Extract the (x, y) coordinate from the center of the cell holding the provided text.  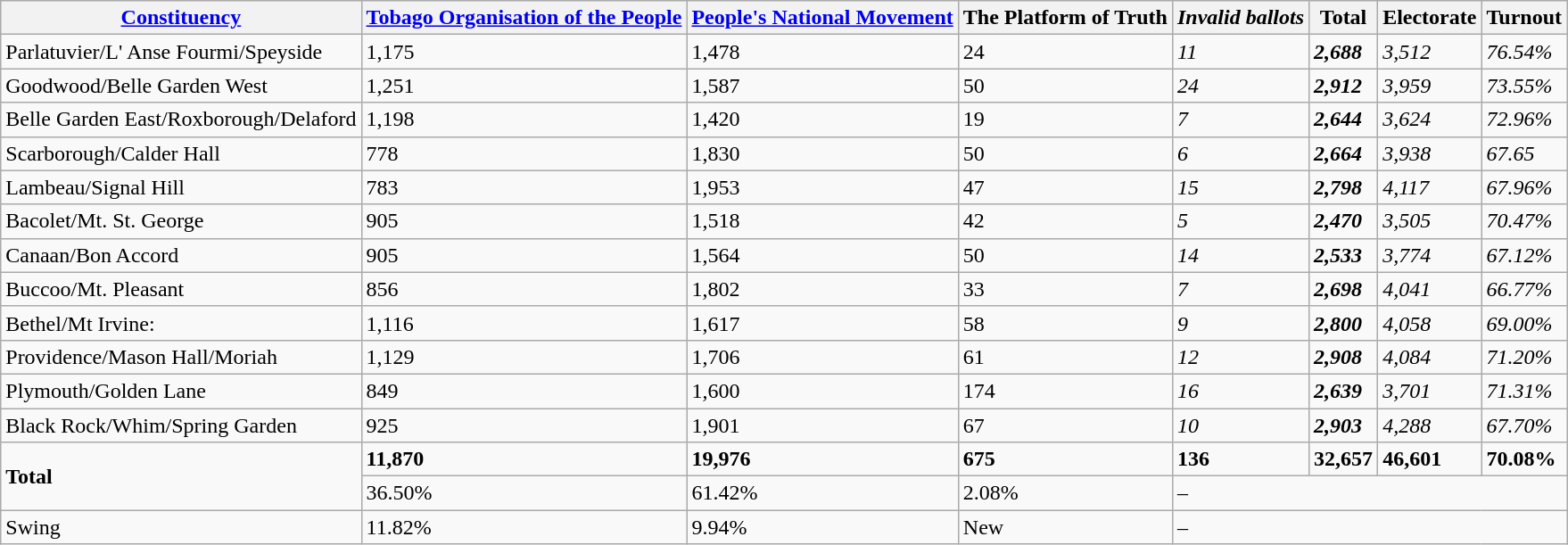
675 (1065, 459)
The Platform of Truth (1065, 18)
2,533 (1343, 255)
4,041 (1430, 289)
3,512 (1430, 52)
3,959 (1430, 86)
1,129 (524, 357)
12 (1240, 357)
11,870 (524, 459)
1,802 (822, 289)
70.08% (1524, 459)
136 (1240, 459)
61 (1065, 357)
3,701 (1430, 391)
2.08% (1065, 493)
3,774 (1430, 255)
Turnout (1524, 18)
19,976 (822, 459)
Constituency (181, 18)
Providence/Mason Hall/Moriah (181, 357)
2,644 (1343, 120)
Swing (181, 527)
15 (1240, 187)
Invalid ballots (1240, 18)
32,657 (1343, 459)
10 (1240, 425)
72.96% (1524, 120)
Parlatuvier/L' Anse Fourmi/Speyside (181, 52)
76.54% (1524, 52)
1,901 (822, 425)
Canaan/Bon Accord (181, 255)
Belle Garden East/Roxborough/Delaford (181, 120)
58 (1065, 323)
9 (1240, 323)
6 (1240, 153)
1,953 (822, 187)
Black Rock/Whim/Spring Garden (181, 425)
1,175 (524, 52)
3,505 (1430, 221)
Lambeau/Signal Hill (181, 187)
2,798 (1343, 187)
2,698 (1343, 289)
People's National Movement (822, 18)
1,830 (822, 153)
70.47% (1524, 221)
1,564 (822, 255)
1,706 (822, 357)
4,058 (1430, 323)
2,688 (1343, 52)
42 (1065, 221)
2,470 (1343, 221)
1,587 (822, 86)
Plymouth/Golden Lane (181, 391)
3,624 (1430, 120)
Buccoo/Mt. Pleasant (181, 289)
4,288 (1430, 425)
2,664 (1343, 153)
4,117 (1430, 187)
67 (1065, 425)
1,420 (822, 120)
33 (1065, 289)
67.96% (1524, 187)
2,912 (1343, 86)
1,518 (822, 221)
1,251 (524, 86)
Bethel/Mt Irvine: (181, 323)
1,600 (822, 391)
New (1065, 527)
47 (1065, 187)
778 (524, 153)
67.12% (1524, 255)
1,198 (524, 120)
2,639 (1343, 391)
856 (524, 289)
1,617 (822, 323)
11.82% (524, 527)
849 (524, 391)
1,478 (822, 52)
66.77% (1524, 289)
783 (524, 187)
Electorate (1430, 18)
71.31% (1524, 391)
61.42% (822, 493)
67.70% (1524, 425)
73.55% (1524, 86)
71.20% (1524, 357)
2,800 (1343, 323)
69.00% (1524, 323)
46,601 (1430, 459)
Goodwood/Belle Garden West (181, 86)
Tobago Organisation of the People (524, 18)
4,084 (1430, 357)
Bacolet/Mt. St. George (181, 221)
Scarborough/Calder Hall (181, 153)
36.50% (524, 493)
16 (1240, 391)
67.65 (1524, 153)
19 (1065, 120)
9.94% (822, 527)
925 (524, 425)
2,903 (1343, 425)
1,116 (524, 323)
3,938 (1430, 153)
174 (1065, 391)
2,908 (1343, 357)
5 (1240, 221)
14 (1240, 255)
11 (1240, 52)
